Provide the (X, Y) coordinate of the cell's center where the given text is located.  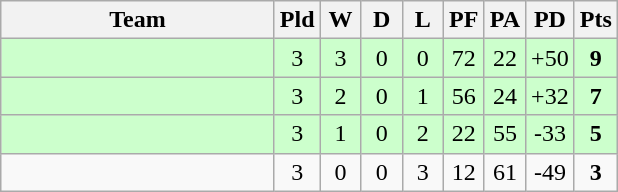
PD (550, 20)
+50 (550, 58)
Pts (596, 20)
55 (504, 134)
+32 (550, 96)
12 (464, 172)
Pld (297, 20)
72 (464, 58)
-33 (550, 134)
D (382, 20)
-49 (550, 172)
L (422, 20)
PF (464, 20)
56 (464, 96)
W (340, 20)
7 (596, 96)
9 (596, 58)
61 (504, 172)
24 (504, 96)
5 (596, 134)
Team (138, 20)
PA (504, 20)
